Provide the [X, Y] coordinate of the cell's center where the given text is located.  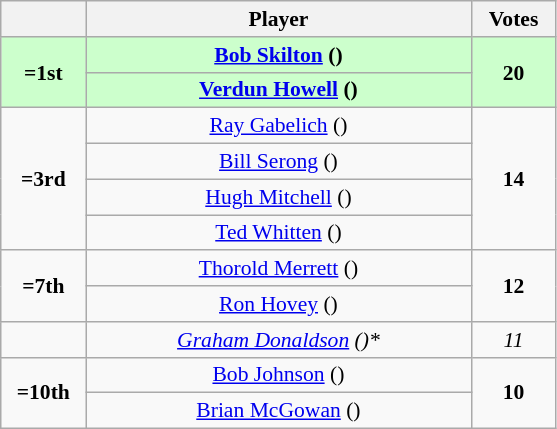
12 [514, 286]
Thorold Merrett () [278, 269]
14 [514, 179]
Graham Donaldson ()* [278, 340]
Ray Gabelich () [278, 126]
Verdun Howell () [278, 90]
=10th [44, 392]
Ron Hovey () [278, 304]
=1st [44, 72]
Bill Serong () [278, 162]
20 [514, 72]
Votes [514, 19]
Ted Whitten () [278, 233]
=3rd [44, 179]
11 [514, 340]
Bob Skilton () [278, 55]
10 [514, 392]
Bob Johnson () [278, 375]
Hugh Mitchell () [278, 197]
Player [278, 19]
Brian McGowan () [278, 411]
=7th [44, 286]
